Capture the cell that displays the provided text and extract its [x, y] central coordinate. 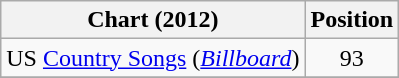
Position [352, 20]
93 [352, 58]
Chart (2012) [153, 20]
US Country Songs (Billboard) [153, 58]
